Detect which cell encompasses the target text, then output its [x, y] center coordinate. 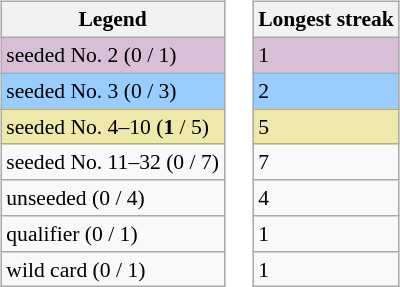
Longest streak [326, 20]
7 [326, 162]
4 [326, 198]
wild card (0 / 1) [112, 269]
2 [326, 91]
Legend [112, 20]
qualifier (0 / 1) [112, 234]
seeded No. 2 (0 / 1) [112, 55]
seeded No. 4–10 (1 / 5) [112, 127]
5 [326, 127]
seeded No. 3 (0 / 3) [112, 91]
seeded No. 11–32 (0 / 7) [112, 162]
unseeded (0 / 4) [112, 198]
